For the text-containing cell, return its midpoint in (X, Y) coordinate format. 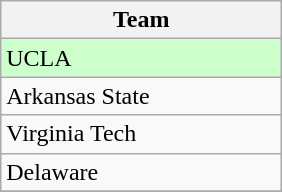
Delaware (142, 172)
Arkansas State (142, 96)
UCLA (142, 58)
Team (142, 20)
Virginia Tech (142, 134)
